Return (x, y) of the center of cell containing provided text 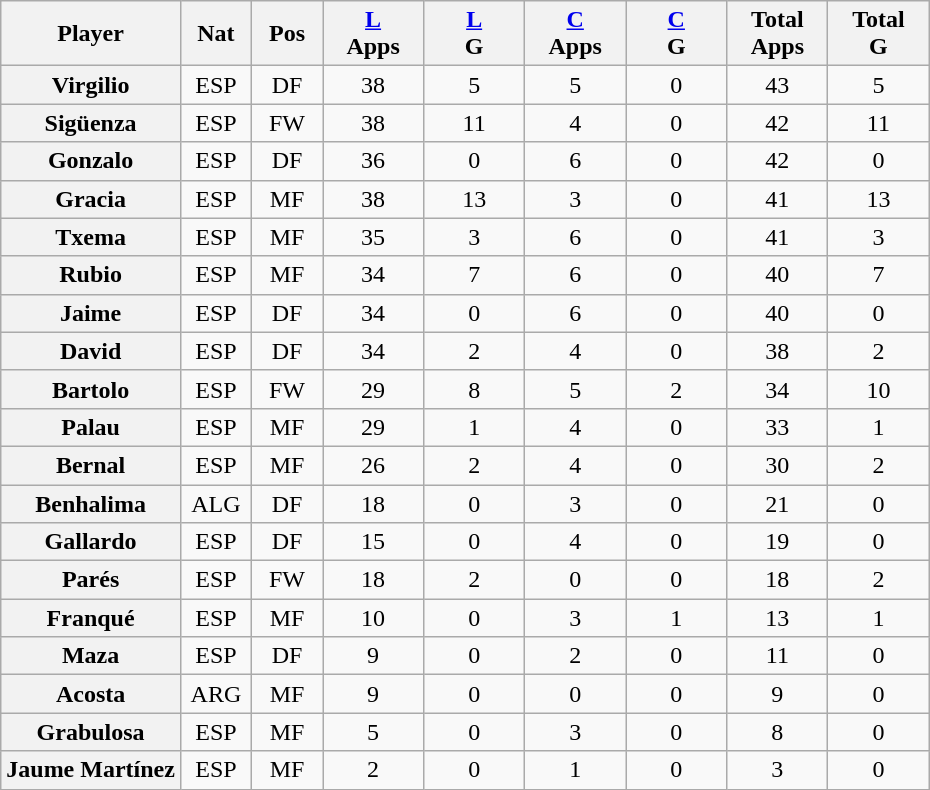
Grabulosa (91, 732)
30 (778, 465)
Acosta (91, 694)
35 (374, 237)
Gracia (91, 199)
Virgilio (91, 85)
43 (778, 85)
Jaime (91, 313)
C G (676, 34)
Parés (91, 580)
CApps (576, 34)
Franqué (91, 618)
David (91, 351)
Gonzalo (91, 161)
Bartolo (91, 389)
26 (374, 465)
Palau (91, 427)
21 (778, 503)
Bernal (91, 465)
Player (91, 34)
Gallardo (91, 542)
Nat (216, 34)
L G (474, 34)
Sigüenza (91, 123)
15 (374, 542)
Pos (286, 34)
Benhalima (91, 503)
Txema (91, 237)
ARG (216, 694)
Rubio (91, 275)
19 (778, 542)
TotalApps (778, 34)
LApps (374, 34)
Jaume Martínez (91, 770)
ALG (216, 503)
Maza (91, 656)
Total G (878, 34)
36 (374, 161)
33 (778, 427)
